Locate the cell with the specified text and output its [x, y] center coordinate. 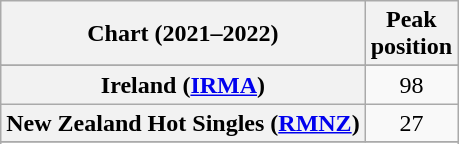
New Zealand Hot Singles (RMNZ) [183, 123]
27 [411, 123]
Ireland (IRMA) [183, 85]
Peakposition [411, 34]
Chart (2021–2022) [183, 34]
98 [411, 85]
